Extract the (x, y) coordinate from the center of the cell holding the provided text.  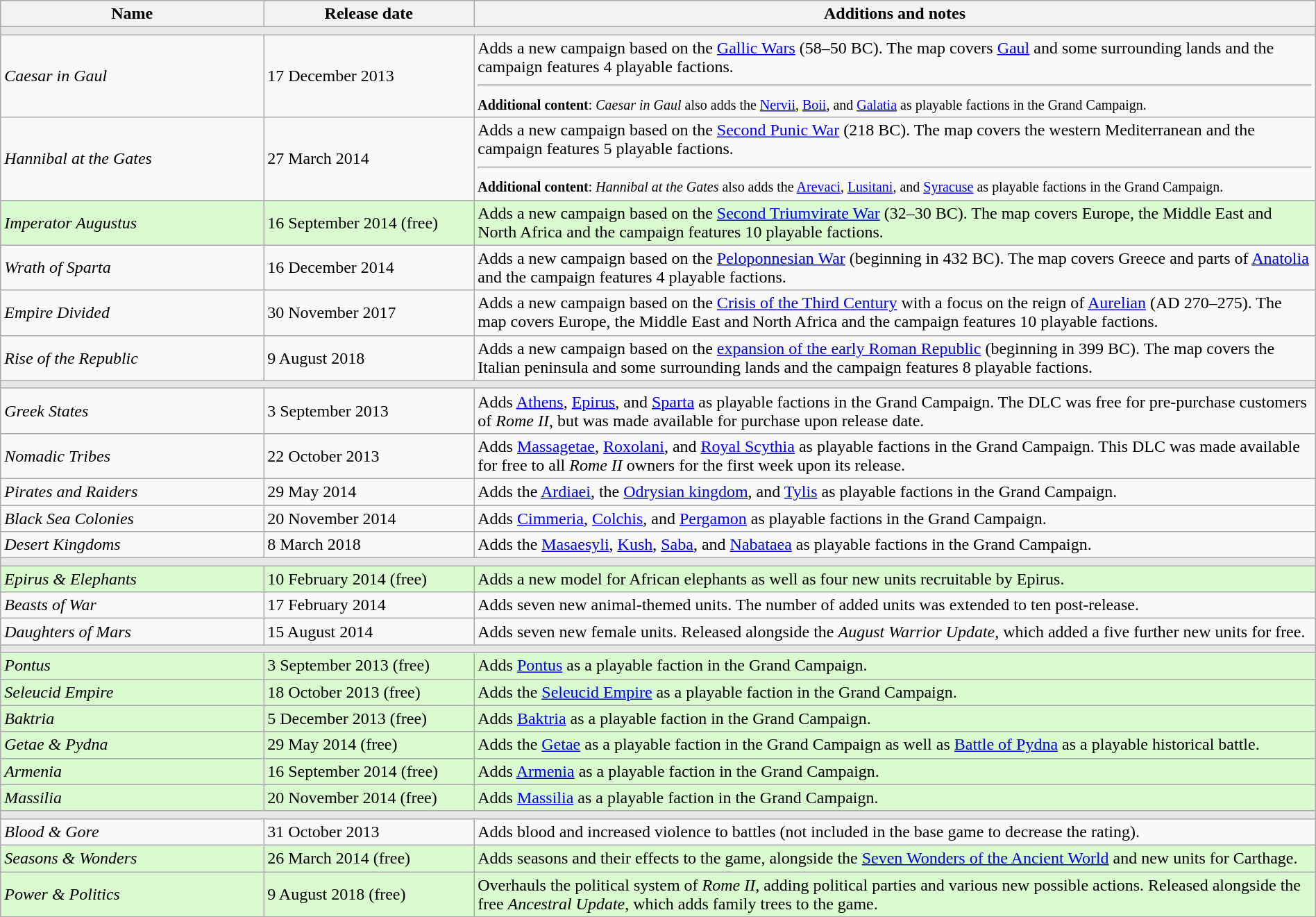
Massilia (132, 798)
Adds seven new animal-themed units. The number of added units was extended to ten post-release. (895, 605)
3 September 2013 (369, 411)
Hannibal at the Gates (132, 158)
Daughters of Mars (132, 632)
Adds Cimmeria, Colchis, and Pergamon as playable factions in the Grand Campaign. (895, 519)
Empire Divided (132, 312)
Seleucid Empire (132, 692)
Adds the Ardiaei, the Odrysian kingdom, and Tylis as playable factions in the Grand Campaign. (895, 491)
Adds Pontus as a playable faction in the Grand Campaign. (895, 666)
Power & Politics (132, 894)
Pirates and Raiders (132, 491)
Greek States (132, 411)
20 November 2014 (free) (369, 798)
Nomadic Tribes (132, 455)
Name (132, 14)
27 March 2014 (369, 158)
18 October 2013 (free) (369, 692)
9 August 2018 (369, 358)
Adds seasons and their effects to the game, alongside the Seven Wonders of the Ancient World and new units for Carthage. (895, 858)
Getae & Pydna (132, 745)
Adds Armenia as a playable faction in the Grand Campaign. (895, 771)
3 September 2013 (free) (369, 666)
15 August 2014 (369, 632)
Additions and notes (895, 14)
Beasts of War (132, 605)
Blood & Gore (132, 832)
29 May 2014 (369, 491)
Caesar in Gaul (132, 76)
26 March 2014 (free) (369, 858)
Adds a new model for African elephants as well as four new units recruitable by Epirus. (895, 579)
Baktria (132, 718)
Adds Massilia as a playable faction in the Grand Campaign. (895, 798)
16 December 2014 (369, 268)
Imperator Augustus (132, 222)
31 October 2013 (369, 832)
Pontus (132, 666)
20 November 2014 (369, 519)
Seasons & Wonders (132, 858)
Wrath of Sparta (132, 268)
Adds the Masaesyli, Kush, Saba, and Nabataea as playable factions in the Grand Campaign. (895, 545)
Adds Baktria as a playable faction in the Grand Campaign. (895, 718)
29 May 2014 (free) (369, 745)
Adds the Getae as a playable faction in the Grand Campaign as well as Battle of Pydna as a playable historical battle. (895, 745)
5 December 2013 (free) (369, 718)
Armenia (132, 771)
Adds blood and increased violence to battles (not included in the base game to decrease the rating). (895, 832)
17 December 2013 (369, 76)
17 February 2014 (369, 605)
9 August 2018 (free) (369, 894)
Black Sea Colonies (132, 519)
30 November 2017 (369, 312)
22 October 2013 (369, 455)
8 March 2018 (369, 545)
Epirus & Elephants (132, 579)
Rise of the Republic (132, 358)
10 February 2014 (free) (369, 579)
Adds the Seleucid Empire as a playable faction in the Grand Campaign. (895, 692)
Desert Kingdoms (132, 545)
Adds seven new female units. Released alongside the August Warrior Update, which added a five further new units for free. (895, 632)
Release date (369, 14)
